Pinpoint the cell where the given text exists, returning its [x, y] midpoint coordinate. 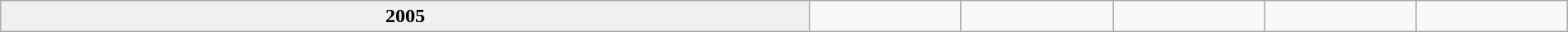
2005 [405, 16]
